From the cell containing the given text, extract its center point as (X, Y) coordinate. 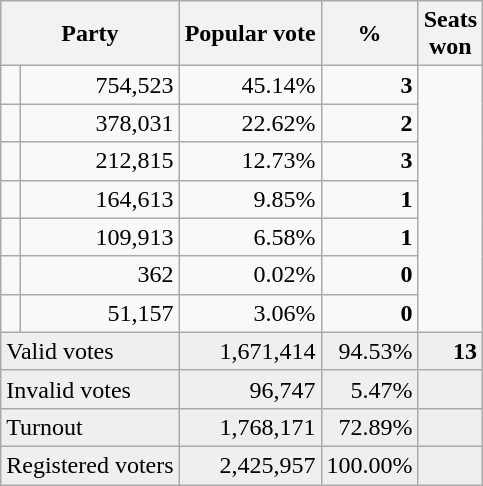
9.85% (250, 199)
22.62% (250, 123)
12.73% (250, 161)
Popular vote (250, 34)
212,815 (100, 161)
45.14% (250, 85)
5.47% (370, 389)
3.06% (250, 313)
72.89% (370, 427)
13 (450, 351)
1,671,414 (250, 351)
51,157 (100, 313)
Seatswon (450, 34)
96,747 (250, 389)
100.00% (370, 465)
Valid votes (90, 351)
378,031 (100, 123)
109,913 (100, 237)
Invalid votes (90, 389)
Party (90, 34)
164,613 (100, 199)
Registered voters (90, 465)
1,768,171 (250, 427)
Turnout (90, 427)
754,523 (100, 85)
2,425,957 (250, 465)
% (370, 34)
0.02% (250, 275)
94.53% (370, 351)
2 (370, 123)
362 (100, 275)
6.58% (250, 237)
